Return (X, Y) of the center of cell containing provided text 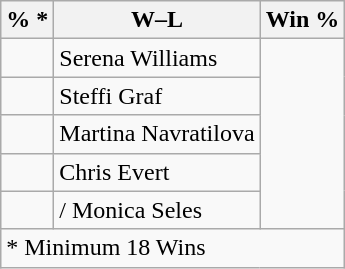
% * (28, 20)
Chris Evert (157, 172)
Martina Navratilova (157, 134)
* Minimum 18 Wins (173, 248)
W–L (157, 20)
Steffi Graf (157, 96)
Win % (302, 20)
/ Monica Seles (157, 210)
Serena Williams (157, 58)
